Return (X, Y) of the center of cell containing provided text 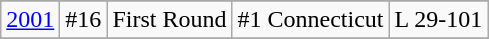
#16 (84, 20)
L 29-101 (438, 20)
#1 Connecticut (310, 20)
2001 (30, 20)
First Round (170, 20)
